Detect which cell encompasses the target text, then output its [X, Y] center coordinate. 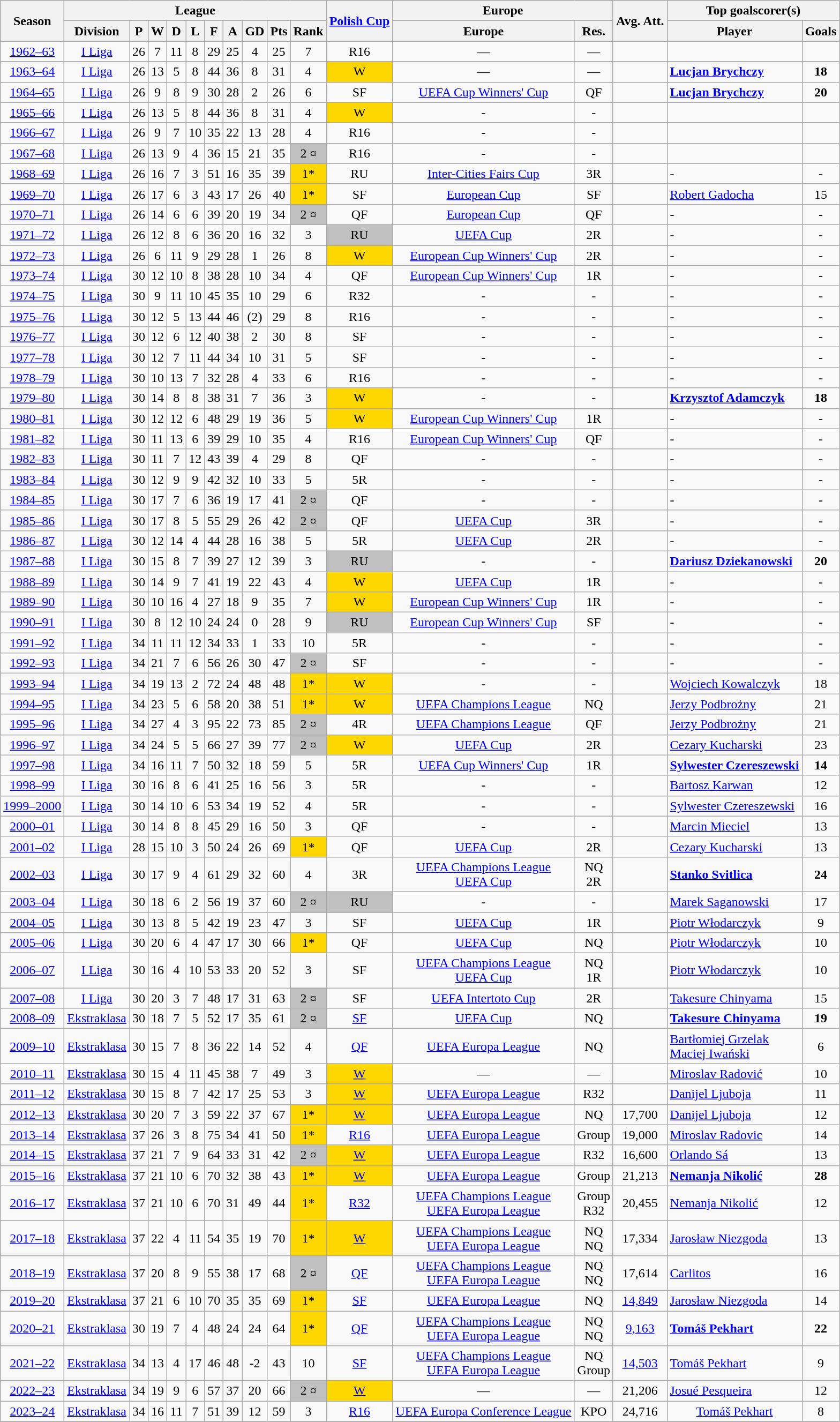
1984–85 [32, 500]
1977–78 [32, 357]
2017–18 [32, 1238]
1998–99 [32, 785]
Polish Cup [359, 21]
Josué Pesqueira [734, 1391]
1985–86 [32, 520]
1972–73 [32, 256]
1968–69 [32, 174]
1994–95 [32, 704]
Rank [309, 31]
Inter-Cities Fairs Cup [483, 174]
2002–03 [32, 874]
1966–67 [32, 133]
1989–90 [32, 602]
21,206 [640, 1391]
85 [279, 724]
2015–16 [32, 1176]
54 [214, 1238]
1974–75 [32, 296]
2007–08 [32, 998]
L [195, 31]
1980–81 [32, 418]
NQ 2R [594, 874]
72 [214, 684]
Stanko Svitlica [734, 874]
Top goalscorer(s) [753, 11]
1962–63 [32, 51]
Robert Gadocha [734, 194]
1967–68 [32, 153]
2001–02 [32, 847]
77 [279, 745]
1970–71 [32, 214]
Division [97, 31]
73 [255, 724]
Season [32, 21]
NQ Group [594, 1363]
2005–06 [32, 943]
14,503 [640, 1363]
Res. [594, 31]
1978–79 [32, 378]
2022–23 [32, 1391]
Bartosz Karwan [734, 785]
1997–98 [32, 765]
Dariusz Dziekanowski [734, 561]
1971–72 [32, 235]
14,849 [640, 1300]
GroupR32 [594, 1203]
2006–07 [32, 971]
2003–04 [32, 902]
UEFA Intertoto Cup [483, 998]
1973–74 [32, 276]
A [232, 31]
Marek Saganowski [734, 902]
95 [214, 724]
1983–84 [32, 480]
UEFA Europa Conference League [483, 1411]
1963–64 [32, 72]
2012–13 [32, 1114]
2013–14 [32, 1135]
Marcin Mieciel [734, 826]
-2 [255, 1363]
Avg. Att. [640, 21]
1976–77 [32, 337]
GD [255, 31]
2019–20 [32, 1300]
24,716 [640, 1411]
2021–22 [32, 1363]
4R [359, 724]
1999–2000 [32, 806]
1996–97 [32, 745]
2023–24 [32, 1411]
2009–10 [32, 1046]
P [139, 31]
1975–76 [32, 317]
2011–12 [32, 1094]
20,455 [640, 1203]
1979–80 [32, 398]
2020–21 [32, 1328]
UEFA Champions LeagueUEFA Cup [483, 971]
21,213 [640, 1176]
Miroslav Radovic [734, 1135]
D [177, 31]
2014–15 [32, 1155]
1965–66 [32, 113]
1964–65 [32, 92]
16,600 [640, 1155]
57 [214, 1391]
Goals [821, 31]
Wojciech Kowalczyk [734, 684]
2018–19 [32, 1273]
1987–88 [32, 561]
2004–05 [32, 922]
(2) [255, 317]
1990–91 [32, 623]
UEFA Champions League UEFA Cup [483, 874]
1982–83 [32, 459]
F [214, 31]
17,334 [640, 1238]
1995–96 [32, 724]
63 [279, 998]
17,700 [640, 1114]
NQNQ [594, 1273]
2000–01 [32, 826]
68 [279, 1273]
League [195, 11]
1993–94 [32, 684]
1992–93 [32, 663]
Orlando Sá [734, 1155]
2010–11 [32, 1074]
Bartłomiej Grzelak Maciej Iwański [734, 1046]
NQ1R [594, 971]
1981–82 [32, 439]
1969–70 [32, 194]
2016–17 [32, 1203]
Carlitos [734, 1273]
1986–87 [32, 541]
58 [214, 704]
17,614 [640, 1273]
67 [279, 1114]
KPO [594, 1411]
75 [214, 1135]
1988–89 [32, 581]
Pts [279, 31]
19,000 [640, 1135]
2008–09 [32, 1019]
0 [255, 623]
9,163 [640, 1328]
Krzysztof Adamczyk [734, 398]
1991–92 [32, 643]
Miroslav Radović [734, 1074]
Player [734, 31]
